From the cell containing the given text, extract its center point as (X, Y) coordinate. 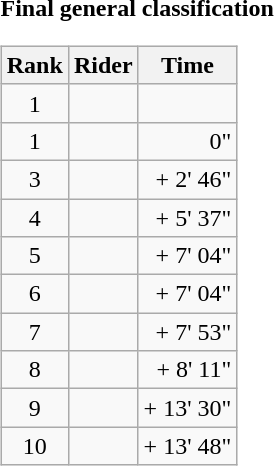
+ 7' 53" (188, 332)
8 (34, 370)
+ 2' 46" (188, 179)
+ 8' 11" (188, 370)
+ 13' 30" (188, 408)
Rider (103, 65)
Rank (34, 65)
0" (188, 141)
9 (34, 408)
Time (188, 65)
5 (34, 256)
+ 13' 48" (188, 446)
10 (34, 446)
6 (34, 294)
4 (34, 217)
+ 5' 37" (188, 217)
7 (34, 332)
3 (34, 179)
